Detect which cell encompasses the target text, then output its [X, Y] center coordinate. 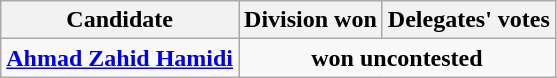
won uncontested [398, 58]
Ahmad Zahid Hamidi [120, 58]
Delegates' votes [468, 20]
Candidate [120, 20]
Division won [311, 20]
